From the cell containing the given text, extract its center point as (x, y) coordinate. 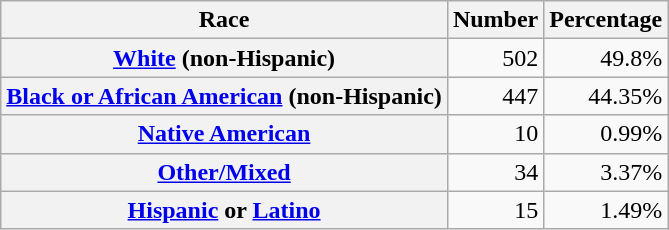
Other/Mixed (224, 172)
15 (495, 210)
49.8% (606, 58)
Native American (224, 134)
34 (495, 172)
Race (224, 20)
0.99% (606, 134)
White (non-Hispanic) (224, 58)
3.37% (606, 172)
447 (495, 96)
10 (495, 134)
Percentage (606, 20)
Hispanic or Latino (224, 210)
502 (495, 58)
44.35% (606, 96)
Number (495, 20)
1.49% (606, 210)
Black or African American (non-Hispanic) (224, 96)
